Identify which cell holds the provided text, then report its [X, Y] central coordinate. 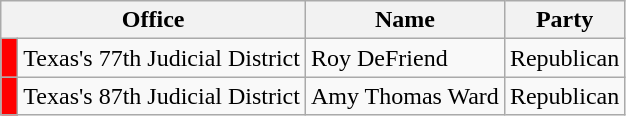
Amy Thomas Ward [404, 96]
Texas's 77th Judicial District [162, 58]
Roy DeFriend [404, 58]
Texas's 87th Judicial District [162, 96]
Name [404, 20]
Party [564, 20]
Office [154, 20]
